Output the (X, Y) coordinate of the center of the cell containing the given text.  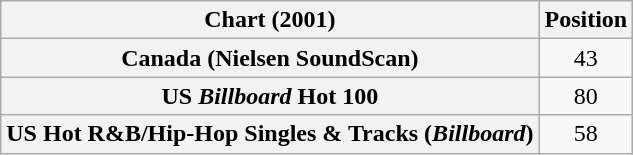
Chart (2001) (270, 20)
Position (586, 20)
US Billboard Hot 100 (270, 96)
US Hot R&B/Hip-Hop Singles & Tracks (Billboard) (270, 134)
58 (586, 134)
43 (586, 58)
80 (586, 96)
Canada (Nielsen SoundScan) (270, 58)
